From the cell containing the given text, extract its center point as (x, y) coordinate. 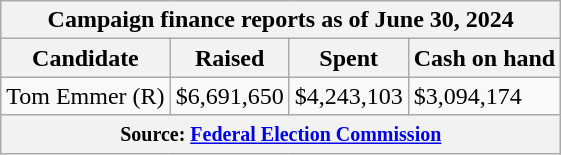
$3,094,174 (484, 96)
Source: Federal Election Commission (281, 134)
Tom Emmer (R) (86, 96)
Campaign finance reports as of June 30, 2024 (281, 20)
Candidate (86, 58)
Raised (230, 58)
$4,243,103 (348, 96)
Cash on hand (484, 58)
Spent (348, 58)
$6,691,650 (230, 96)
